Search for the cell housing the specified text and yield its [X, Y] center coordinate. 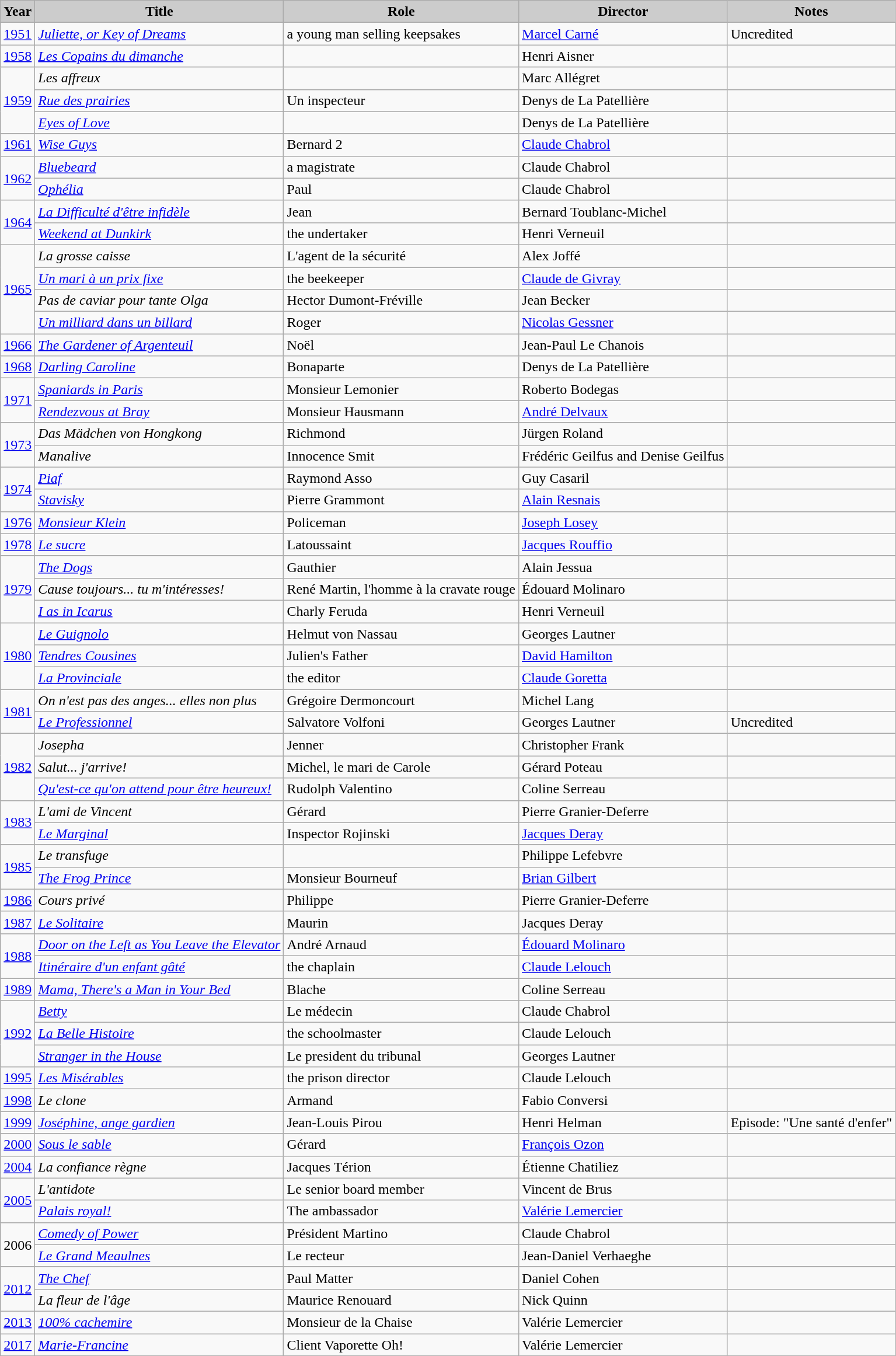
Roberto Bodegas [623, 389]
Maurice Renouard [402, 1300]
1973 [18, 445]
1992 [18, 1034]
Betty [159, 1012]
Mama, There's a Man in Your Bed [159, 989]
Alain Resnais [623, 500]
Monsieur Klein [159, 522]
Role [402, 12]
Pas de caviar pour tante Olga [159, 301]
Juliette, or Key of Dreams [159, 34]
1951 [18, 34]
Jean-Daniel Verhaeghe [623, 1256]
Jean [402, 211]
1964 [18, 222]
1999 [18, 1123]
Michel Lang [623, 700]
1982 [18, 767]
Comedy of Power [159, 1233]
Hector Dumont-Fréville [402, 301]
La Provinciale [159, 678]
1958 [18, 56]
Fabio Conversi [623, 1100]
Le médecin [402, 1012]
2004 [18, 1167]
Philippe Lefebvre [623, 856]
1968 [18, 367]
Monsieur Hausmann [402, 412]
Bluebeard [159, 167]
Tendres Cousines [159, 656]
Latoussaint [402, 545]
Le recteur [402, 1256]
René Martin, l'homme à la cravate rouge [402, 589]
1974 [18, 489]
Le Professionnel [159, 723]
Daniel Cohen [623, 1278]
Blache [402, 989]
André Delvaux [623, 412]
François Ozon [623, 1145]
Director [623, 12]
La fleur de l'âge [159, 1300]
Christopher Frank [623, 745]
Salvatore Volfoni [402, 723]
Les Misérables [159, 1078]
Das Mädchen von Hongkong [159, 434]
2006 [18, 1245]
Helmut von Nassau [402, 633]
Guy Casaril [623, 478]
Un milliard dans un billard [159, 323]
Year [18, 12]
the prison director [402, 1078]
Marie-Francine [159, 1344]
Henri Helman [623, 1123]
La Belle Histoire [159, 1034]
Jenner [402, 745]
Armand [402, 1100]
Rue des prairies [159, 100]
The Dogs [159, 567]
Rendezvous at Bray [159, 412]
1971 [18, 400]
Jürgen Roland [623, 434]
David Hamilton [623, 656]
Jacques Rouffio [623, 545]
Bernard Toublanc-Michel [623, 211]
2000 [18, 1145]
Richmond [402, 434]
2005 [18, 1200]
Roger [402, 323]
1976 [18, 522]
Claude Goretta [623, 678]
a magistrate [402, 167]
Rudolph Valentino [402, 789]
Cause toujours... tu m'intéresses! [159, 589]
L'agent de la sécurité [402, 256]
1987 [18, 922]
Joséphine, ange gardien [159, 1123]
Inspector Rojinski [402, 834]
Un inspecteur [402, 100]
Le transfuge [159, 856]
Pierre Grammont [402, 500]
1966 [18, 345]
Philippe [402, 900]
Paul [402, 189]
Alain Jessua [623, 567]
Title [159, 12]
the chaplain [402, 967]
a young man selling keepsakes [402, 34]
Monsieur Bourneuf [402, 878]
1980 [18, 656]
Noël [402, 345]
Les affreux [159, 78]
Alex Joffé [623, 256]
100% cachemire [159, 1322]
the editor [402, 678]
Joseph Losey [623, 522]
Un mari à un prix fixe [159, 278]
Les Copains du dimanche [159, 56]
I as in Icarus [159, 611]
Jacques Térion [402, 1167]
Itinéraire d'un enfant gâté [159, 967]
Brian Gilbert [623, 878]
1995 [18, 1078]
Door on the Left as You Leave the Elevator [159, 944]
The Chef [159, 1278]
1962 [18, 178]
1959 [18, 100]
Monsieur de la Chaise [402, 1322]
Le Marginal [159, 834]
Monsieur Lemonier [402, 389]
the schoolmaster [402, 1034]
Nick Quinn [623, 1300]
Manalive [159, 456]
1981 [18, 712]
Notes [811, 12]
Le president du tribunal [402, 1056]
Le Solitaire [159, 922]
1978 [18, 545]
1983 [18, 822]
Le Grand Meaulnes [159, 1256]
Raymond Asso [402, 478]
2013 [18, 1322]
Grégoire Dermoncourt [402, 700]
Weekend at Dunkirk [159, 233]
Stavisky [159, 500]
1988 [18, 956]
Spaniards in Paris [159, 389]
Marcel Carné [623, 34]
La confiance règne [159, 1167]
Frédéric Geilfus and Denise Geilfus [623, 456]
the beekeeper [402, 278]
Gauthier [402, 567]
1965 [18, 289]
Innocence Smit [402, 456]
The Gardener of Argenteuil [159, 345]
Ophélia [159, 189]
the undertaker [402, 233]
La Difficulté d'être infidèle [159, 211]
Étienne Chatiliez [623, 1167]
Qu'est-ce qu'on attend pour être heureux! [159, 789]
Eyes of Love [159, 123]
Julien's Father [402, 656]
The Frog Prince [159, 878]
Vincent de Brus [623, 1189]
Jean-Louis Pirou [402, 1123]
Gérard Poteau [623, 767]
Bonaparte [402, 367]
La grosse caisse [159, 256]
Wise Guys [159, 145]
Jean Becker [623, 301]
Maurin [402, 922]
Piaf [159, 478]
Claude de Givray [623, 278]
Henri Aisner [623, 56]
Président Martino [402, 1233]
Nicolas Gessner [623, 323]
Le clone [159, 1100]
Palais royal! [159, 1211]
Paul Matter [402, 1278]
2012 [18, 1289]
Michel, le mari de Carole [402, 767]
Marc Allégret [623, 78]
L'antidote [159, 1189]
2017 [18, 1344]
Sous le sable [159, 1145]
Josepha [159, 745]
Le Guignolo [159, 633]
Cours privé [159, 900]
1979 [18, 589]
1985 [18, 867]
1998 [18, 1100]
Le sucre [159, 545]
1986 [18, 900]
Salut... j'arrive! [159, 767]
André Arnaud [402, 944]
Charly Feruda [402, 611]
The ambassador [402, 1211]
Client Vaporette Oh! [402, 1344]
Bernard 2 [402, 145]
On n'est pas des anges... elles non plus [159, 700]
Stranger in the House [159, 1056]
Le senior board member [402, 1189]
Jean-Paul Le Chanois [623, 345]
1989 [18, 989]
Episode: "Une santé d'enfer" [811, 1123]
Darling Caroline [159, 367]
1961 [18, 145]
L'ami de Vincent [159, 811]
Policeman [402, 522]
